Detect which cell encompasses the target text, then output its [x, y] center coordinate. 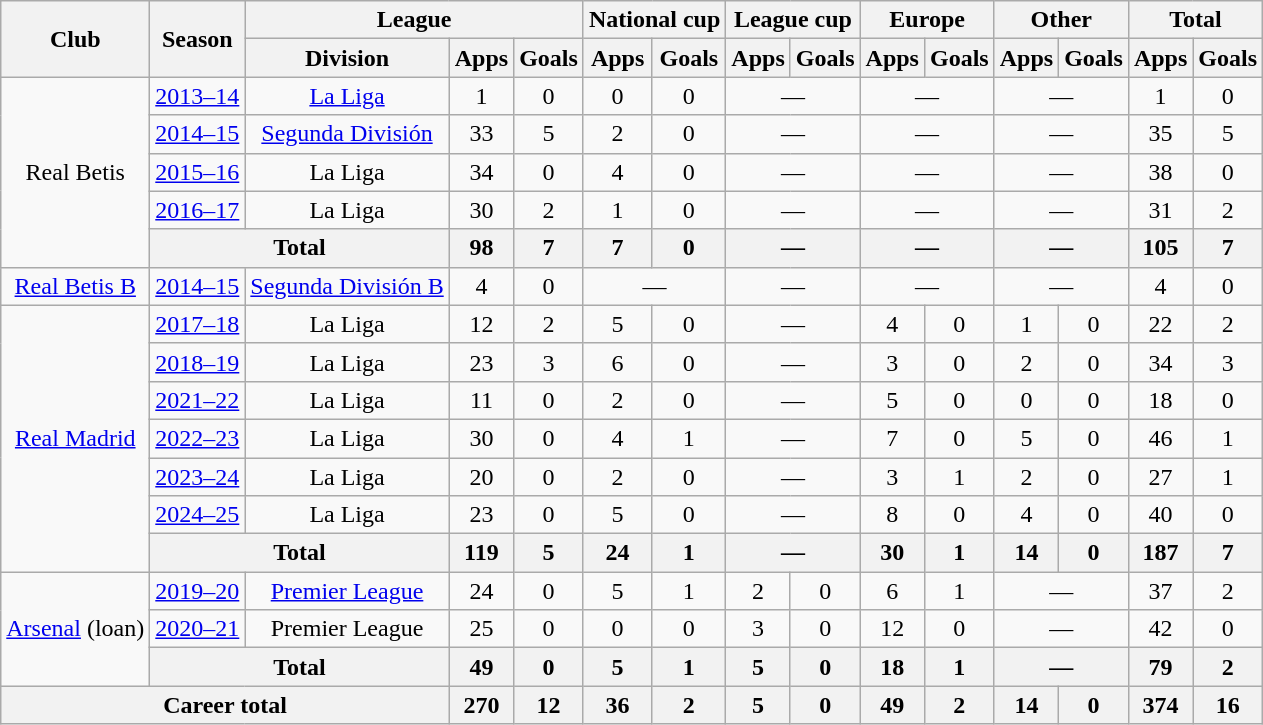
Season [198, 39]
2022–23 [198, 438]
Career total [225, 705]
187 [1160, 553]
Real Betis [76, 172]
374 [1160, 705]
79 [1160, 667]
Real Madrid [76, 438]
22 [1160, 324]
2019–20 [198, 591]
National cup [654, 20]
2015–16 [198, 172]
8 [892, 515]
31 [1160, 210]
Division [347, 58]
40 [1160, 515]
20 [481, 477]
37 [1160, 591]
35 [1160, 134]
25 [481, 629]
2013–14 [198, 96]
Real Betis B [76, 286]
2021–22 [198, 400]
98 [481, 248]
270 [481, 705]
League [414, 20]
2023–24 [198, 477]
2018–19 [198, 362]
27 [1160, 477]
2017–18 [198, 324]
2016–17 [198, 210]
Segunda División [347, 134]
42 [1160, 629]
League cup [793, 20]
36 [617, 705]
46 [1160, 438]
Europe [927, 20]
Club [76, 39]
Arsenal (loan) [76, 629]
105 [1160, 248]
Other [1061, 20]
38 [1160, 172]
2020–21 [198, 629]
2024–25 [198, 515]
11 [481, 400]
33 [481, 134]
16 [1228, 705]
119 [481, 553]
Segunda División B [347, 286]
